Determine the [X, Y] coordinate at the center of the cell enclosing the given text.  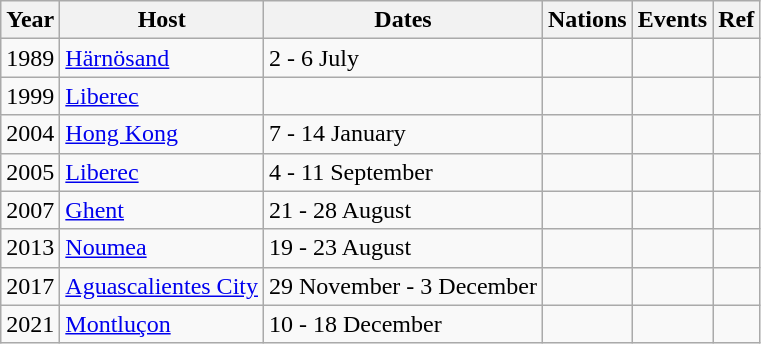
19 - 23 August [404, 248]
2 - 6 July [404, 58]
Nations [587, 20]
2021 [30, 324]
Hong Kong [162, 134]
2004 [30, 134]
2007 [30, 210]
Events [672, 20]
Year [30, 20]
7 - 14 January [404, 134]
Noumea [162, 248]
Ghent [162, 210]
10 - 18 December [404, 324]
2013 [30, 248]
Dates [404, 20]
1989 [30, 58]
21 - 28 August [404, 210]
2017 [30, 286]
29 November - 3 December [404, 286]
2005 [30, 172]
Montluçon [162, 324]
Aguascalientes City [162, 286]
4 - 11 September [404, 172]
Härnösand [162, 58]
Host [162, 20]
Ref [736, 20]
1999 [30, 96]
